Scan for the cell matching the given text and deliver its [x, y] coordinate at center. 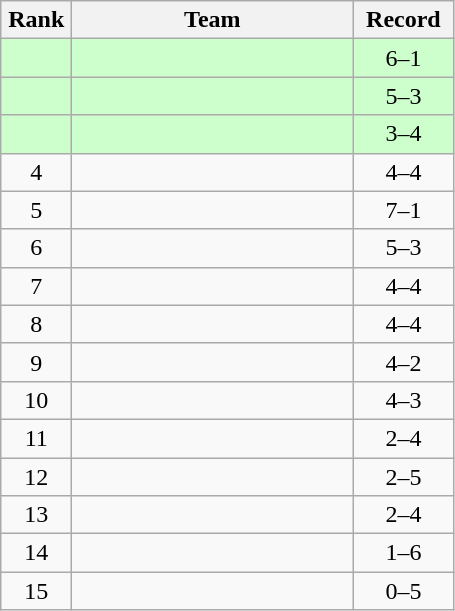
12 [36, 477]
5 [36, 210]
1–6 [404, 553]
Record [404, 20]
7 [36, 286]
7–1 [404, 210]
15 [36, 591]
4–3 [404, 400]
6 [36, 248]
13 [36, 515]
Team [212, 20]
3–4 [404, 134]
8 [36, 324]
0–5 [404, 591]
9 [36, 362]
10 [36, 400]
Rank [36, 20]
2–5 [404, 477]
11 [36, 438]
4 [36, 172]
4–2 [404, 362]
14 [36, 553]
6–1 [404, 58]
